Search for the cell housing the specified text and yield its [X, Y] center coordinate. 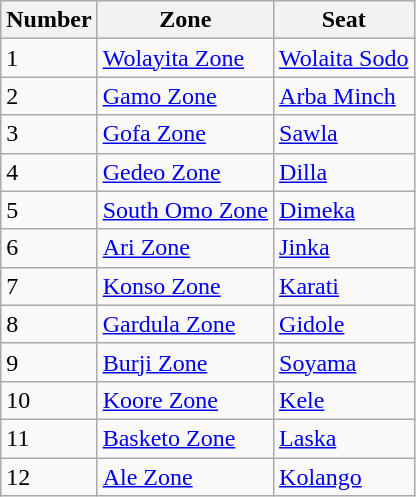
2 [49, 96]
9 [49, 362]
Wolaita Sodo [344, 58]
Laska [344, 438]
Karati [344, 286]
Gofa Zone [185, 134]
4 [49, 172]
Zone [185, 20]
Konso Zone [185, 286]
South Omo Zone [185, 210]
Burji Zone [185, 362]
Number [49, 20]
5 [49, 210]
Seat [344, 20]
Wolayita Zone [185, 58]
Gamo Zone [185, 96]
Kolango [344, 477]
3 [49, 134]
Gardula Zone [185, 324]
Jinka [344, 248]
Ale Zone [185, 477]
Sawla [344, 134]
6 [49, 248]
Dimeka [344, 210]
Kele [344, 400]
Arba Minch [344, 96]
1 [49, 58]
Ari Zone [185, 248]
7 [49, 286]
Gedeo Zone [185, 172]
Gidole [344, 324]
Soyama [344, 362]
Dilla [344, 172]
Koore Zone [185, 400]
8 [49, 324]
12 [49, 477]
Basketo Zone [185, 438]
10 [49, 400]
11 [49, 438]
